Locate the cell with the specified text and output its (x, y) center coordinate. 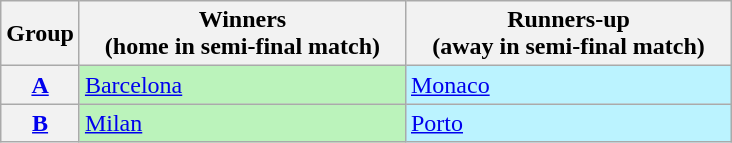
Porto (568, 123)
Group (40, 34)
A (40, 85)
Barcelona (242, 85)
Monaco (568, 85)
Runners-up(away in semi-final match) (568, 34)
Winners(home in semi-final match) (242, 34)
Milan (242, 123)
B (40, 123)
